Return the (X, Y) coordinate for the center point of the cell that contains the specified text.  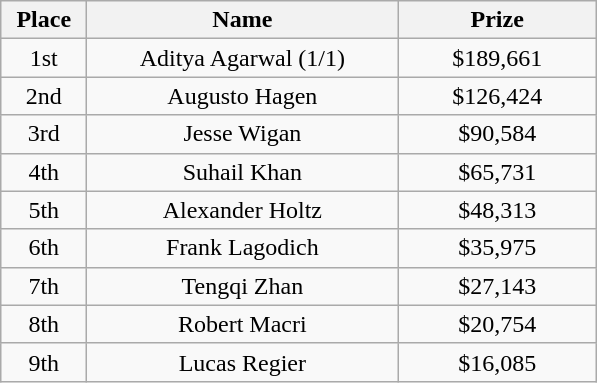
Aditya Agarwal (1/1) (242, 58)
3rd (44, 134)
$35,975 (498, 248)
$27,143 (498, 286)
$90,584 (498, 134)
Prize (498, 20)
Jesse Wigan (242, 134)
$65,731 (498, 172)
8th (44, 324)
2nd (44, 96)
6th (44, 248)
7th (44, 286)
Name (242, 20)
$126,424 (498, 96)
Alexander Holtz (242, 210)
5th (44, 210)
$189,661 (498, 58)
$16,085 (498, 362)
Place (44, 20)
Frank Lagodich (242, 248)
9th (44, 362)
Augusto Hagen (242, 96)
Lucas Regier (242, 362)
$48,313 (498, 210)
Robert Macri (242, 324)
1st (44, 58)
$20,754 (498, 324)
Tengqi Zhan (242, 286)
4th (44, 172)
Suhail Khan (242, 172)
